From the cell containing the given text, extract its center point as (X, Y) coordinate. 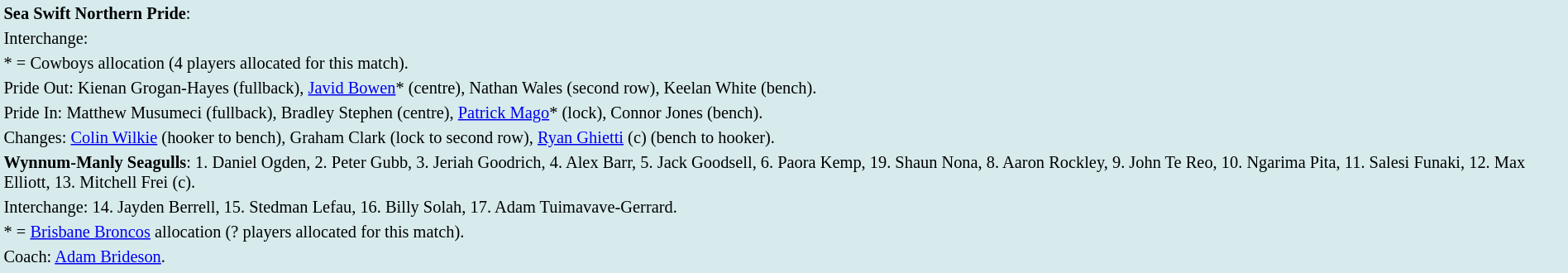
Coach: Adam Brideson. (784, 256)
Pride In: Matthew Musumeci (fullback), Bradley Stephen (centre), Patrick Mago* (lock), Connor Jones (bench). (784, 113)
* = Brisbane Broncos allocation (? players allocated for this match). (784, 232)
Interchange: (784, 38)
Interchange: 14. Jayden Berrell, 15. Stedman Lefau, 16. Billy Solah, 17. Adam Tuimavave-Gerrard. (784, 207)
* = Cowboys allocation (4 players allocated for this match). (784, 63)
Sea Swift Northern Pride: (784, 13)
Pride Out: Kienan Grogan-Hayes (fullback), Javid Bowen* (centre), Nathan Wales (second row), Keelan White (bench). (784, 88)
Changes: Colin Wilkie (hooker to bench), Graham Clark (lock to second row), Ryan Ghietti (c) (bench to hooker). (784, 137)
